Pinpoint the cell where the given text exists, returning its (X, Y) midpoint coordinate. 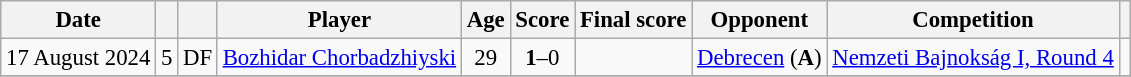
Nemzeti Bajnokság I, Round 4 (973, 58)
Date (78, 20)
Opponent (760, 20)
1–0 (542, 58)
29 (486, 58)
Competition (973, 20)
Final score (634, 20)
Score (542, 20)
Player (339, 20)
5 (167, 58)
Debrecen (A) (760, 58)
Bozhidar Chorbadzhiyski (339, 58)
DF (198, 58)
17 August 2024 (78, 58)
Age (486, 20)
